Determine the [X, Y] coordinate at the center of the cell enclosing the given text.  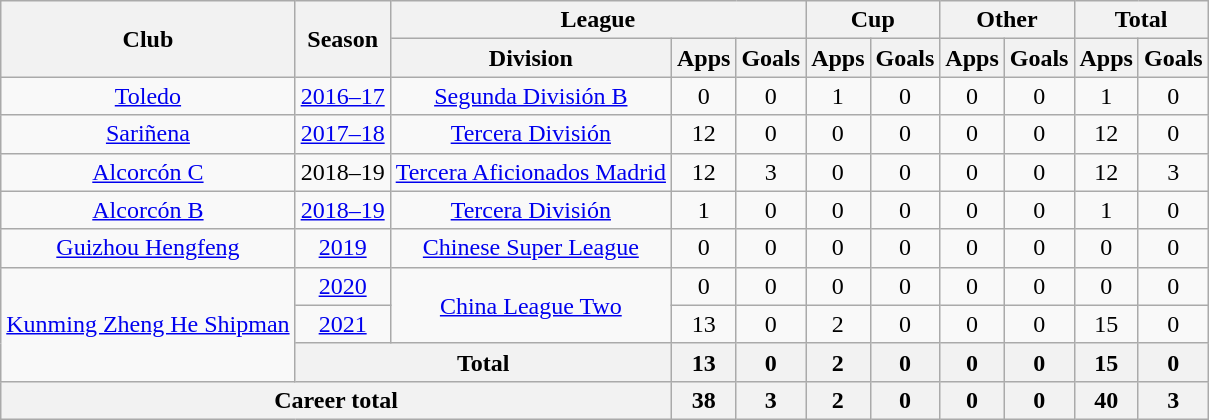
Career total [336, 400]
China League Two [530, 305]
Kunming Zheng He Shipman [148, 324]
Tercera Aficionados Madrid [530, 172]
Club [148, 39]
Segunda División B [530, 96]
40 [1106, 400]
2016–17 [342, 96]
Season [342, 39]
Chinese Super League [530, 248]
Cup [873, 20]
Toledo [148, 96]
Guizhou Hengfeng [148, 248]
2017–18 [342, 134]
League [598, 20]
2021 [342, 324]
Alcorcón C [148, 172]
Sariñena [148, 134]
Division [530, 58]
38 [703, 400]
Alcorcón B [148, 210]
2019 [342, 248]
Other [1007, 20]
2020 [342, 286]
